Find where the given text appears and provide that cell's center as (x, y) coordinate. 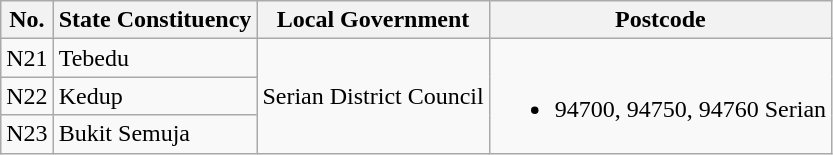
Local Government (373, 20)
N21 (27, 58)
State Constituency (155, 20)
Tebedu (155, 58)
No. (27, 20)
94700, 94750, 94760 Serian (660, 96)
Serian District Council (373, 96)
Bukit Semuja (155, 134)
Postcode (660, 20)
N22 (27, 96)
Kedup (155, 96)
N23 (27, 134)
